Return (X, Y) of the center of cell containing provided text 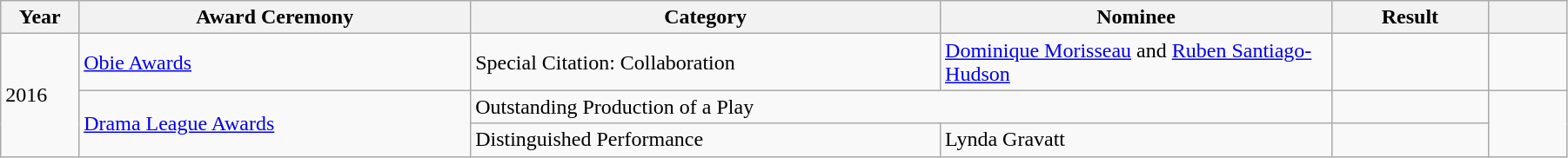
Nominee (1136, 17)
Lynda Gravatt (1136, 140)
Drama League Awards (275, 123)
Distinguished Performance (706, 140)
Outstanding Production of a Play (901, 107)
Category (706, 17)
Dominique Morisseau and Ruben Santiago-Hudson (1136, 63)
Special Citation: Collaboration (706, 63)
Award Ceremony (275, 17)
2016 (40, 95)
Year (40, 17)
Obie Awards (275, 63)
Result (1410, 17)
